Detect which cell encompasses the target text, then output its [x, y] center coordinate. 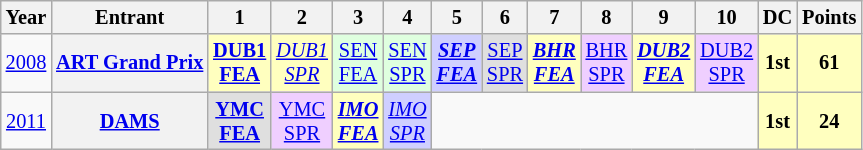
YMCFEA [240, 121]
1 [240, 17]
IMOSPR [407, 121]
61 [829, 63]
SEPFEA [457, 63]
8 [607, 17]
7 [554, 17]
4 [407, 17]
DC [778, 17]
DAMS [130, 121]
SEPSPR [505, 63]
2011 [26, 121]
5 [457, 17]
DUB1FEA [240, 63]
DUB2SPR [726, 63]
Points [829, 17]
2008 [26, 63]
BHRFEA [554, 63]
YMCSPR [302, 121]
ART Grand Prix [130, 63]
IMOFEA [358, 121]
DUB2FEA [664, 63]
DUB1SPR [302, 63]
SENSPR [407, 63]
Entrant [130, 17]
Year [26, 17]
SENFEA [358, 63]
24 [829, 121]
3 [358, 17]
6 [505, 17]
9 [664, 17]
BHRSPR [607, 63]
10 [726, 17]
2 [302, 17]
